Search for the cell housing the specified text and yield its (X, Y) center coordinate. 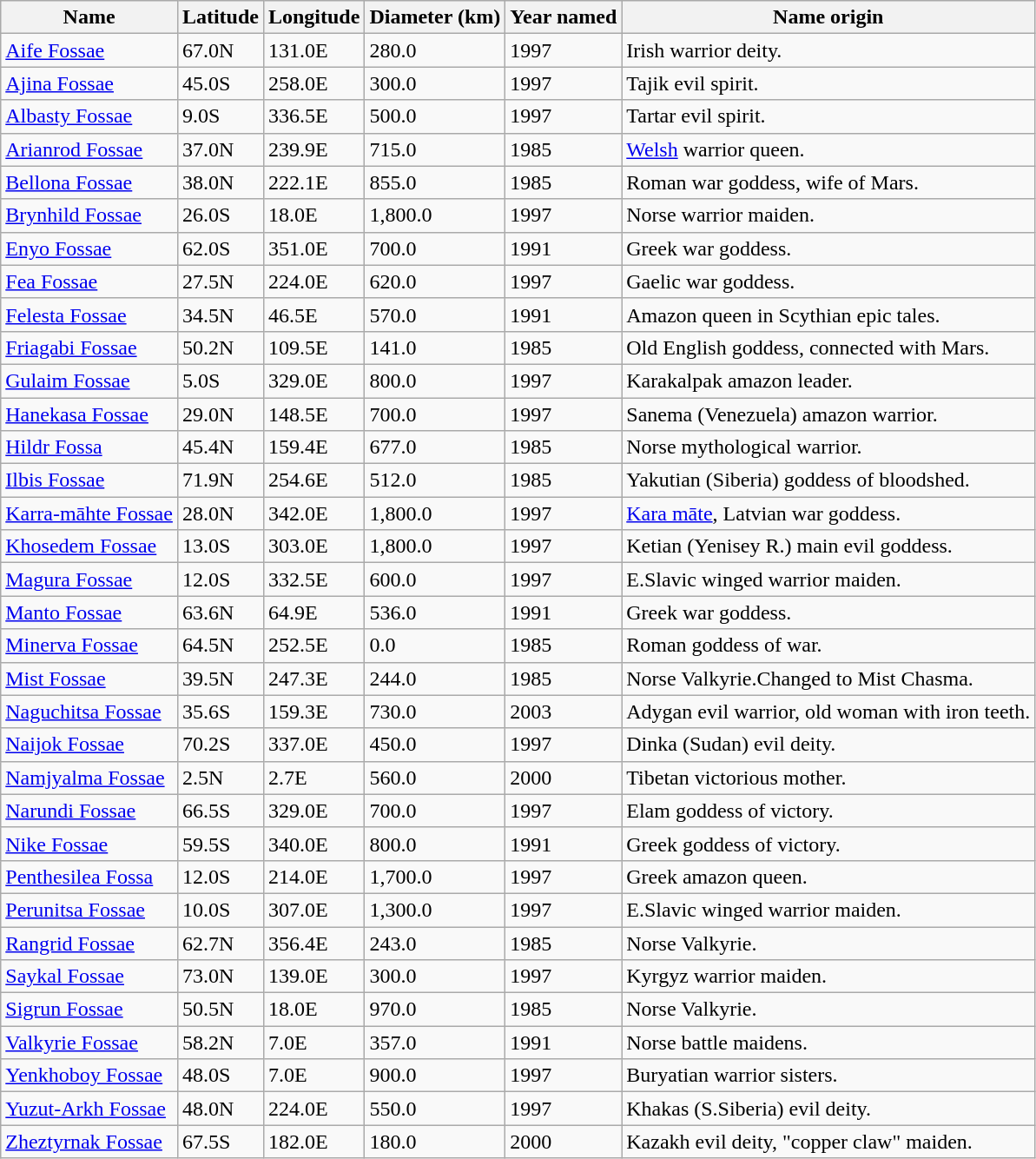
66.5S (221, 811)
35.6S (221, 712)
Penthesilea Fossa (89, 877)
Minerva Fossae (89, 646)
71.9N (221, 480)
Ilbis Fossae (89, 480)
Valkyrie Fossae (89, 1043)
50.5N (221, 1010)
67.0N (221, 50)
Adygan evil warrior, old woman with iron teeth. (828, 712)
67.5S (221, 1142)
Mist Fossae (89, 679)
Karra-māhte Fossae (89, 513)
Sigrun Fossae (89, 1010)
280.0 (435, 50)
2.7E (313, 778)
159.4E (313, 447)
Nike Fossae (89, 844)
Tajik evil spirit. (828, 83)
62.0S (221, 248)
141.0 (435, 348)
620.0 (435, 281)
70.2S (221, 745)
27.5N (221, 281)
Roman war goddess, wife of Mars. (828, 182)
9.0S (221, 116)
900.0 (435, 1076)
Bellona Fossae (89, 182)
244.0 (435, 679)
139.0E (313, 977)
357.0 (435, 1043)
2003 (564, 712)
560.0 (435, 778)
46.5E (313, 315)
Roman goddess of war. (828, 646)
Irish warrior deity. (828, 50)
Namjyalma Fossae (89, 778)
307.0E (313, 910)
Kyrgyz warrior maiden. (828, 977)
Diameter (km) (435, 17)
356.4E (313, 943)
64.5N (221, 646)
855.0 (435, 182)
148.5E (313, 414)
Sanema (Venezuela) amazon warrior. (828, 414)
351.0E (313, 248)
Khakas (S.Siberia) evil deity. (828, 1109)
247.3E (313, 679)
Name (89, 17)
Brynhild Fossae (89, 215)
Welsh warrior queen. (828, 149)
Tartar evil spirit. (828, 116)
63.6N (221, 613)
Yenkhoboy Fossae (89, 1076)
Gaelic war goddess. (828, 281)
Elam goddess of victory. (828, 811)
39.5N (221, 679)
Friagabi Fossae (89, 348)
10.0S (221, 910)
Norse mythological warrior. (828, 447)
342.0E (313, 513)
Kara māte, Latvian war goddess. (828, 513)
28.0N (221, 513)
Ajina Fossae (89, 83)
Old English goddess, connected with Mars. (828, 348)
222.1E (313, 182)
48.0S (221, 1076)
Name origin (828, 17)
Year named (564, 17)
29.0N (221, 414)
Latitude (221, 17)
Gulaim Fossae (89, 381)
Rangrid Fossae (89, 943)
332.5E (313, 579)
730.0 (435, 712)
38.0N (221, 182)
159.3E (313, 712)
5.0S (221, 381)
50.2N (221, 348)
Enyo Fossae (89, 248)
109.5E (313, 348)
131.0E (313, 50)
Dinka (Sudan) evil deity. (828, 745)
1,700.0 (435, 877)
Saykal Fossae (89, 977)
512.0 (435, 480)
239.9E (313, 149)
45.0S (221, 83)
450.0 (435, 745)
Ketian (Yenisey R.) main evil goddess. (828, 546)
Buryatian warrior sisters. (828, 1076)
2.5N (221, 778)
58.2N (221, 1043)
Naguchitsa Fossae (89, 712)
252.5E (313, 646)
180.0 (435, 1142)
Amazon queen in Scythian epic tales. (828, 315)
Norse warrior maiden. (828, 215)
Zheztyrnak Fossae (89, 1142)
258.0E (313, 83)
570.0 (435, 315)
336.5E (313, 116)
62.7N (221, 943)
Norse Valkyrie.Changed to Mist Chasma. (828, 679)
Fea Fossae (89, 281)
37.0N (221, 149)
970.0 (435, 1010)
1,300.0 (435, 910)
337.0E (313, 745)
Greek goddess of victory. (828, 844)
Karakalpak amazon leader. (828, 381)
677.0 (435, 447)
600.0 (435, 579)
Hanekasa Fossae (89, 414)
Tibetan victorious mother. (828, 778)
182.0E (313, 1142)
550.0 (435, 1109)
303.0E (313, 546)
Manto Fossae (89, 613)
13.0S (221, 546)
Kazakh evil deity, "copper claw" maiden. (828, 1142)
715.0 (435, 149)
45.4N (221, 447)
500.0 (435, 116)
254.6E (313, 480)
Aife Fossae (89, 50)
34.5N (221, 315)
Hildr Fossa (89, 447)
214.0E (313, 877)
Norse battle maidens. (828, 1043)
73.0N (221, 977)
59.5S (221, 844)
0.0 (435, 646)
Greek amazon queen. (828, 877)
243.0 (435, 943)
Longitude (313, 17)
Felesta Fossae (89, 315)
Perunitsa Fossae (89, 910)
Yuzut-Arkh Fossae (89, 1109)
Albasty Fossae (89, 116)
Magura Fossae (89, 579)
64.9E (313, 613)
536.0 (435, 613)
48.0N (221, 1109)
26.0S (221, 215)
Naijok Fossae (89, 745)
Khosedem Fossae (89, 546)
Yakutian (Siberia) goddess of bloodshed. (828, 480)
Narundi Fossae (89, 811)
340.0E (313, 844)
Arianrod Fossae (89, 149)
